Provide the (X, Y) coordinate of the cell's center where the given text is located.  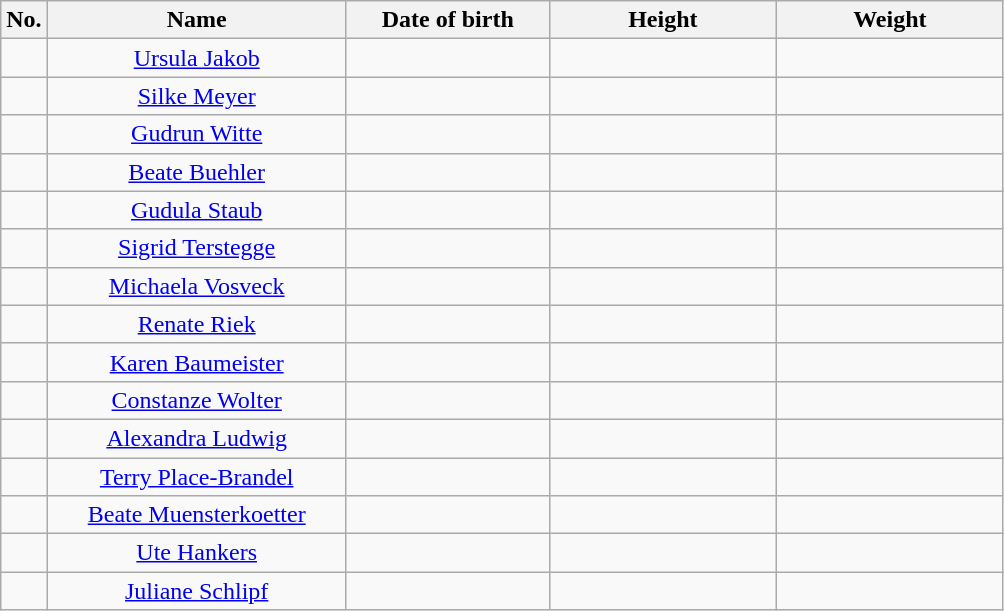
Gudrun Witte (196, 134)
Gudula Staub (196, 210)
Weight (890, 20)
Height (662, 20)
Constanze Wolter (196, 400)
Date of birth (448, 20)
Beate Muensterkoetter (196, 515)
Renate Riek (196, 324)
No. (24, 20)
Silke Meyer (196, 96)
Sigrid Terstegge (196, 248)
Alexandra Ludwig (196, 438)
Juliane Schlipf (196, 591)
Michaela Vosveck (196, 286)
Ursula Jakob (196, 58)
Beate Buehler (196, 172)
Ute Hankers (196, 553)
Terry Place-Brandel (196, 477)
Name (196, 20)
Karen Baumeister (196, 362)
